Return [x, y] of the center of cell containing provided text 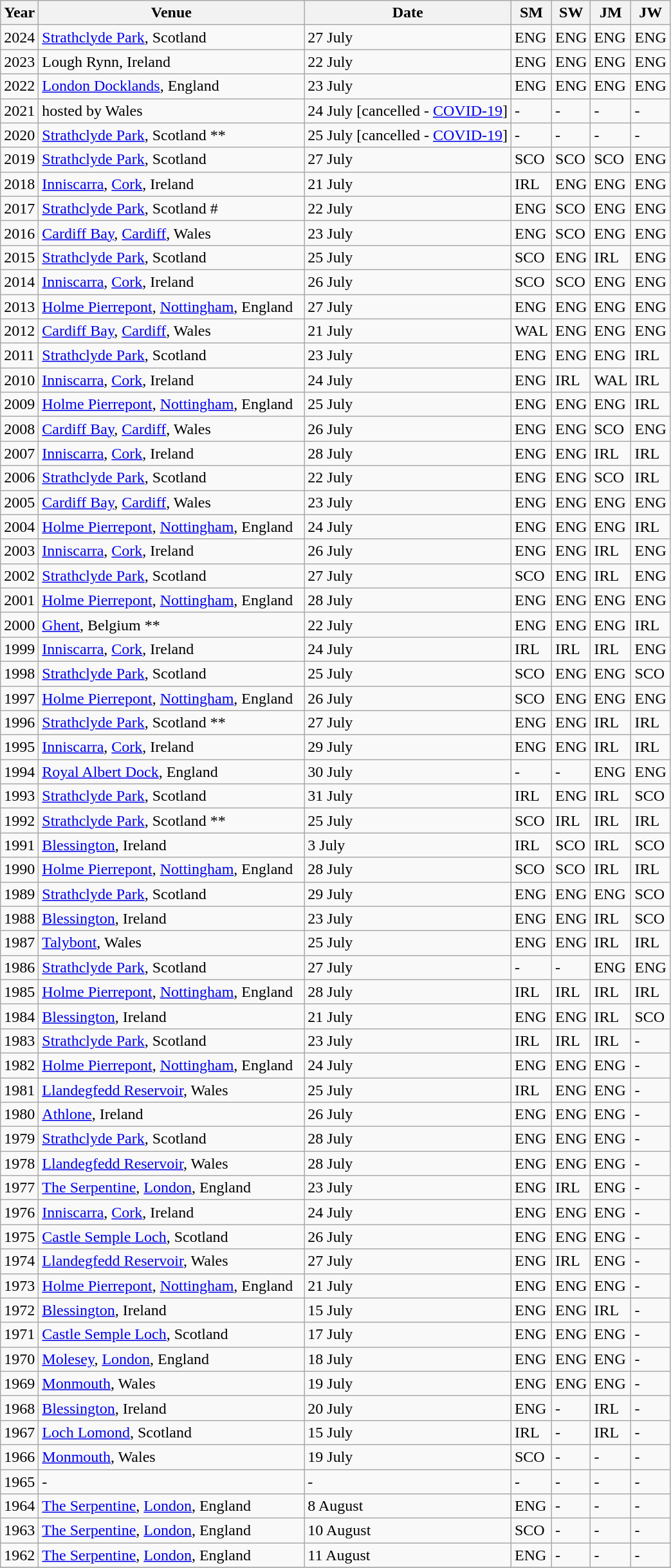
2007 [19, 453]
Date [408, 13]
1977 [19, 1188]
18 July [408, 1359]
Lough Rynn, Ireland [171, 62]
2014 [19, 282]
1980 [19, 1115]
Year [19, 13]
SW [571, 13]
2017 [19, 208]
Ghent, Belgium ** [171, 624]
2011 [19, 356]
1975 [19, 1237]
2018 [19, 184]
Strathclyde Park, Scotland # [171, 208]
1970 [19, 1359]
20 July [408, 1408]
2006 [19, 478]
2001 [19, 600]
1966 [19, 1457]
1982 [19, 1065]
1990 [19, 870]
2008 [19, 429]
1968 [19, 1408]
2003 [19, 551]
Talybont, Wales [171, 943]
2019 [19, 160]
2024 [19, 37]
JM [611, 13]
1997 [19, 698]
1971 [19, 1335]
1978 [19, 1163]
Venue [171, 13]
1974 [19, 1261]
1972 [19, 1310]
JW [650, 13]
1993 [19, 796]
1984 [19, 1016]
1985 [19, 992]
2023 [19, 62]
1969 [19, 1383]
2009 [19, 405]
2002 [19, 576]
1987 [19, 943]
1988 [19, 918]
2021 [19, 111]
1994 [19, 772]
1999 [19, 649]
30 July [408, 772]
Royal Albert Dock, England [171, 772]
2013 [19, 307]
11 August [408, 1555]
3 July [408, 845]
Molesey, London, England [171, 1359]
1986 [19, 967]
8 August [408, 1506]
1962 [19, 1555]
2004 [19, 527]
25 July [cancelled - COVID-19] [408, 135]
2012 [19, 331]
1995 [19, 747]
hosted by Wales [171, 111]
London Docklands, England [171, 86]
1991 [19, 845]
2015 [19, 257]
Athlone, Ireland [171, 1115]
2005 [19, 502]
1981 [19, 1090]
1983 [19, 1041]
1998 [19, 673]
SM [531, 13]
2010 [19, 380]
2020 [19, 135]
24 July [cancelled - COVID-19] [408, 111]
2000 [19, 624]
1965 [19, 1481]
1976 [19, 1212]
2022 [19, 86]
1964 [19, 1506]
1979 [19, 1139]
17 July [408, 1335]
31 July [408, 796]
1967 [19, 1432]
Loch Lomond, Scotland [171, 1432]
1992 [19, 821]
1973 [19, 1286]
10 August [408, 1531]
1989 [19, 894]
2016 [19, 233]
1963 [19, 1531]
1996 [19, 723]
